Detect which cell encompasses the target text, then output its [x, y] center coordinate. 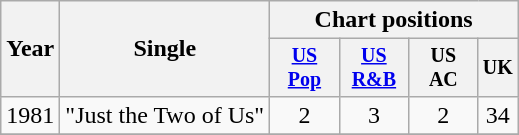
34 [498, 115]
3 [374, 115]
1981 [30, 115]
Year [30, 49]
USR&B [374, 68]
"Just the Two of Us" [165, 115]
USAC [444, 68]
Chart positions [394, 20]
Single [165, 49]
UK [498, 68]
USPop [304, 68]
